Detect which cell encompasses the target text, then output its (X, Y) center coordinate. 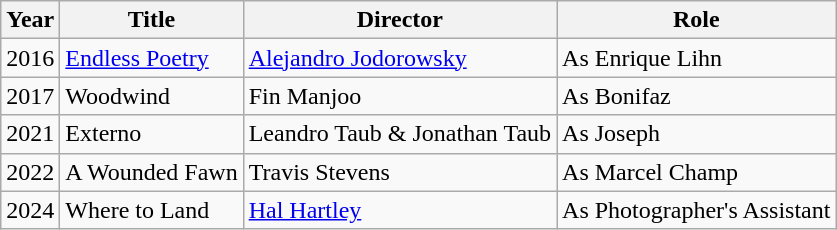
As Enrique Lihn (696, 58)
As Photographer's Assistant (696, 210)
A Wounded Fawn (152, 172)
Travis Stevens (400, 172)
Alejandro Jodorowsky (400, 58)
Fin Manjoo (400, 96)
2024 (30, 210)
Role (696, 20)
Title (152, 20)
2017 (30, 96)
2021 (30, 134)
As Bonifaz (696, 96)
Where to Land (152, 210)
Year (30, 20)
Hal Hartley (400, 210)
Externo (152, 134)
As Joseph (696, 134)
Leandro Taub & Jonathan Taub (400, 134)
As Marcel Champ (696, 172)
Endless Poetry (152, 58)
2022 (30, 172)
2016 (30, 58)
Woodwind (152, 96)
Director (400, 20)
